Identify which cell holds the provided text, then report its [X, Y] central coordinate. 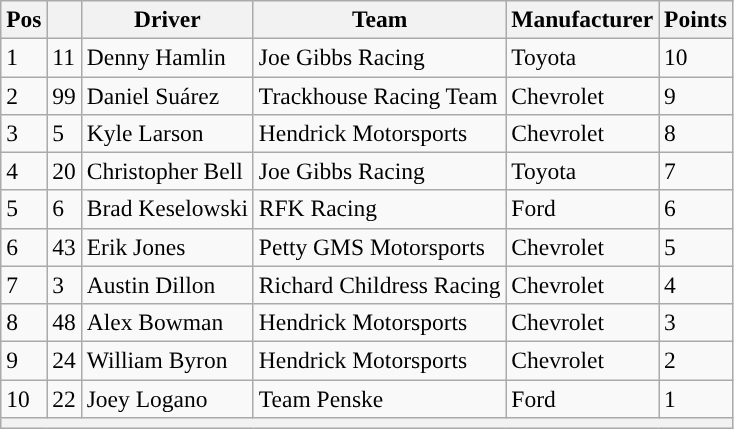
Petty GMS Motorsports [379, 247]
20 [64, 171]
Joey Logano [167, 398]
Points [696, 19]
Erik Jones [167, 247]
Alex Bowman [167, 322]
Richard Childress Racing [379, 285]
Manufacturer [582, 19]
Team Penske [379, 398]
Austin Dillon [167, 285]
Daniel Suárez [167, 95]
Trackhouse Racing Team [379, 95]
Denny Hamlin [167, 57]
Christopher Bell [167, 171]
Pos [24, 19]
22 [64, 398]
Driver [167, 19]
99 [64, 95]
Kyle Larson [167, 133]
Team [379, 19]
11 [64, 57]
48 [64, 322]
William Byron [167, 360]
24 [64, 360]
43 [64, 247]
RFK Racing [379, 209]
Brad Keselowski [167, 209]
